Return [x, y] of the center of cell containing provided text 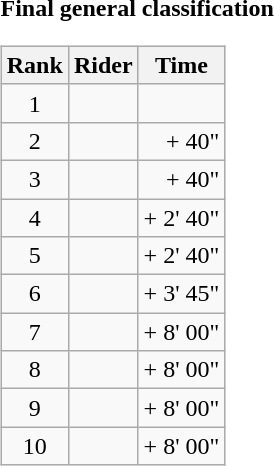
Time [182, 65]
1 [34, 103]
Rank [34, 65]
3 [34, 179]
5 [34, 256]
10 [34, 446]
2 [34, 141]
6 [34, 294]
4 [34, 217]
8 [34, 370]
7 [34, 332]
9 [34, 408]
Rider [103, 65]
+ 3' 45" [182, 294]
